Pinpoint the cell where the given text exists, returning its [X, Y] midpoint coordinate. 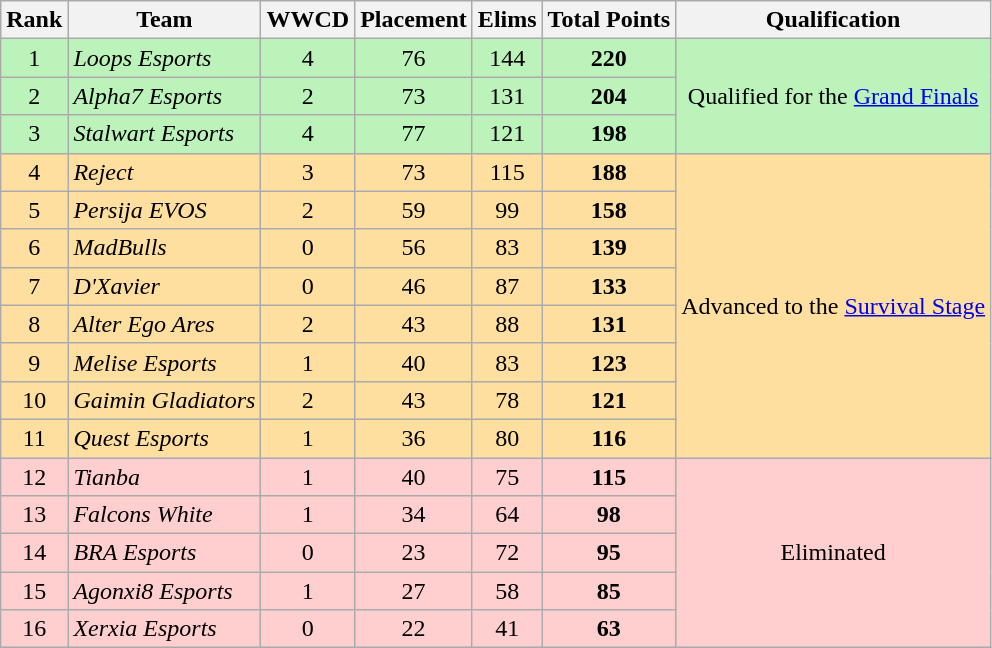
139 [609, 248]
13 [34, 515]
123 [609, 362]
87 [507, 286]
14 [34, 553]
22 [414, 629]
16 [34, 629]
63 [609, 629]
Xerxia Esports [164, 629]
59 [414, 210]
Alpha7 Esports [164, 96]
Melise Esports [164, 362]
Advanced to the Survival Stage [834, 305]
80 [507, 438]
220 [609, 58]
23 [414, 553]
5 [34, 210]
95 [609, 553]
Quest Esports [164, 438]
12 [34, 477]
99 [507, 210]
Loops Esports [164, 58]
11 [34, 438]
76 [414, 58]
158 [609, 210]
WWCD [308, 20]
188 [609, 172]
Qualification [834, 20]
78 [507, 400]
98 [609, 515]
Tianba [164, 477]
Alter Ego Ares [164, 324]
Rank [34, 20]
34 [414, 515]
7 [34, 286]
72 [507, 553]
46 [414, 286]
Total Points [609, 20]
6 [34, 248]
10 [34, 400]
MadBulls [164, 248]
15 [34, 591]
Placement [414, 20]
Team [164, 20]
56 [414, 248]
D'Xavier [164, 286]
64 [507, 515]
133 [609, 286]
Falcons White [164, 515]
116 [609, 438]
27 [414, 591]
85 [609, 591]
Stalwart Esports [164, 134]
Agonxi8 Esports [164, 591]
58 [507, 591]
BRA Esports [164, 553]
77 [414, 134]
41 [507, 629]
144 [507, 58]
204 [609, 96]
Gaimin Gladiators [164, 400]
Elims [507, 20]
Persija EVOS [164, 210]
Reject [164, 172]
198 [609, 134]
36 [414, 438]
88 [507, 324]
Eliminated [834, 553]
9 [34, 362]
8 [34, 324]
Qualified for the Grand Finals [834, 96]
75 [507, 477]
